Capture the cell that displays the provided text and extract its [x, y] central coordinate. 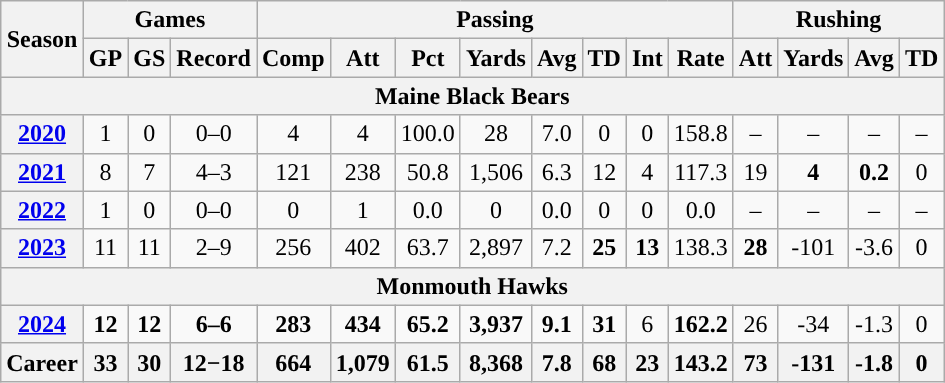
-131 [814, 362]
23 [647, 362]
68 [604, 362]
Rushing [838, 20]
2021 [42, 172]
4–3 [214, 172]
Maine Black Bears [472, 96]
-101 [814, 248]
121 [293, 172]
7.8 [556, 362]
30 [150, 362]
Monmouth Hawks [472, 286]
Passing [494, 20]
-1.3 [874, 324]
283 [293, 324]
162.2 [700, 324]
1,079 [362, 362]
2022 [42, 210]
25 [604, 248]
Pct [428, 58]
1,506 [496, 172]
Career [42, 362]
12−18 [214, 362]
61.5 [428, 362]
33 [105, 362]
664 [293, 362]
2020 [42, 134]
8,368 [496, 362]
50.8 [428, 172]
117.3 [700, 172]
138.3 [700, 248]
434 [362, 324]
73 [755, 362]
2024 [42, 324]
2023 [42, 248]
Rate [700, 58]
2,897 [496, 248]
26 [755, 324]
-1.8 [874, 362]
238 [362, 172]
19 [755, 172]
-34 [814, 324]
143.2 [700, 362]
7 [150, 172]
7.2 [556, 248]
63.7 [428, 248]
31 [604, 324]
7.0 [556, 134]
3,937 [496, 324]
8 [105, 172]
13 [647, 248]
2–9 [214, 248]
6 [647, 324]
158.8 [700, 134]
Record [214, 58]
GS [150, 58]
Games [170, 20]
65.2 [428, 324]
402 [362, 248]
256 [293, 248]
6.3 [556, 172]
GP [105, 58]
100.0 [428, 134]
6–6 [214, 324]
Int [647, 58]
Comp [293, 58]
-3.6 [874, 248]
9.1 [556, 324]
0.2 [874, 172]
Season [42, 39]
